Output the (X, Y) coordinate of the center of the cell containing the given text.  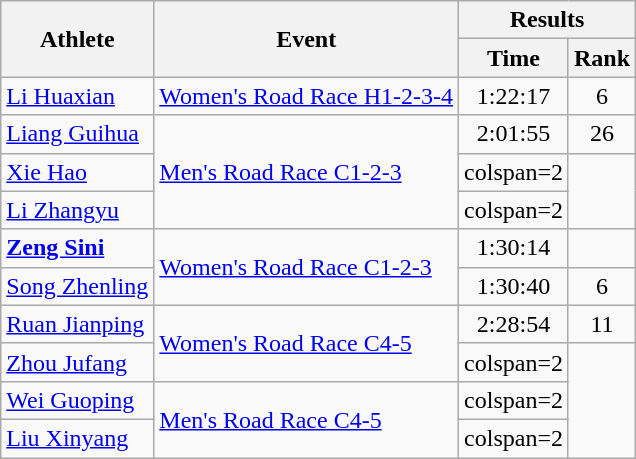
Ruan Jianping (78, 324)
Li Zhangyu (78, 210)
Women's Road Race C4-5 (306, 343)
2:01:55 (514, 134)
Wei Guoping (78, 400)
Athlete (78, 39)
Liu Xinyang (78, 438)
2:28:54 (514, 324)
11 (602, 324)
Song Zhenling (78, 286)
Li Huaxian (78, 96)
Results (548, 20)
Men's Road Race C1-2-3 (306, 172)
Zeng Sini (78, 248)
Men's Road Race C4-5 (306, 419)
26 (602, 134)
1:30:14 (514, 248)
Women's Road Race H1-2-3-4 (306, 96)
Women's Road Race C1-2-3 (306, 267)
Xie Hao (78, 172)
Zhou Jufang (78, 362)
Liang Guihua (78, 134)
Rank (602, 58)
1:22:17 (514, 96)
1:30:40 (514, 286)
Time (514, 58)
Event (306, 39)
